Scan for the cell matching the given text and deliver its (x, y) coordinate at center. 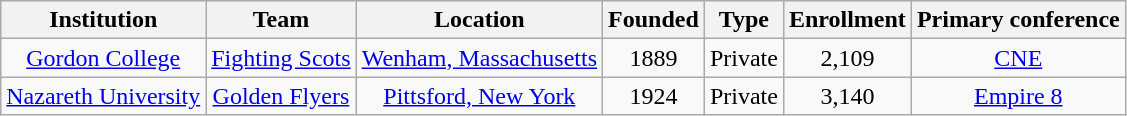
Institution (104, 20)
1924 (654, 96)
Golden Flyers (281, 96)
1889 (654, 58)
Wenham, Massachusetts (479, 58)
Founded (654, 20)
Team (281, 20)
3,140 (847, 96)
Primary conference (1018, 20)
Type (744, 20)
Enrollment (847, 20)
CNE (1018, 58)
2,109 (847, 58)
Gordon College (104, 58)
Nazareth University (104, 96)
Pittsford, New York (479, 96)
Empire 8 (1018, 96)
Location (479, 20)
Fighting Scots (281, 58)
